Pinpoint the cell where the given text exists, returning its [X, Y] midpoint coordinate. 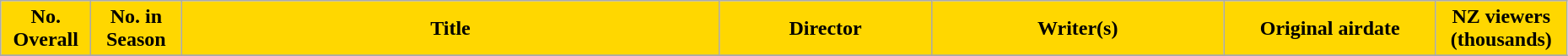
Director [825, 29]
Writer(s) [1078, 29]
NZ viewers (thousands) [1501, 29]
No. in Season [137, 29]
Title [450, 29]
Original airdate [1329, 29]
No. Overall [46, 29]
